Find where the given text appears and provide that cell's center as [x, y] coordinate. 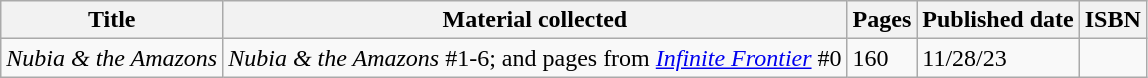
ISBN [1112, 20]
Nubia & the Amazons [112, 58]
11/28/23 [998, 58]
Pages [882, 20]
Material collected [535, 20]
Title [112, 20]
Published date [998, 20]
160 [882, 58]
Nubia & the Amazons #1-6; and pages from Infinite Frontier #0 [535, 58]
